Return the (X, Y) coordinate for the center point of the cell that contains the specified text.  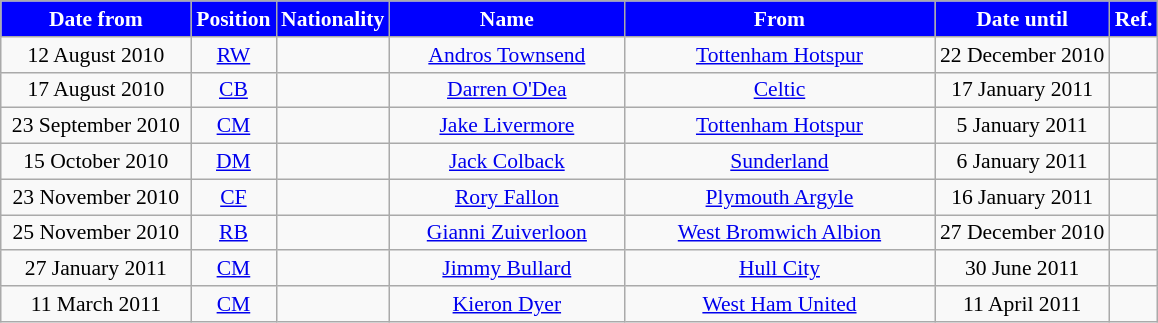
23 November 2010 (96, 197)
Celtic (779, 90)
Gianni Zuiverloon (506, 233)
27 December 2010 (1022, 233)
CF (234, 197)
Jake Livermore (506, 126)
Jack Colback (506, 162)
23 September 2010 (96, 126)
25 November 2010 (96, 233)
11 April 2011 (1022, 304)
27 January 2011 (96, 269)
RW (234, 55)
Rory Fallon (506, 197)
Sunderland (779, 162)
Date from (96, 19)
17 January 2011 (1022, 90)
30 June 2011 (1022, 269)
16 January 2011 (1022, 197)
West Bromwich Albion (779, 233)
West Ham United (779, 304)
Andros Townsend (506, 55)
17 August 2010 (96, 90)
Name (506, 19)
CB (234, 90)
22 December 2010 (1022, 55)
DM (234, 162)
15 October 2010 (96, 162)
Nationality (332, 19)
Hull City (779, 269)
Darren O'Dea (506, 90)
Kieron Dyer (506, 304)
Plymouth Argyle (779, 197)
Ref. (1134, 19)
5 January 2011 (1022, 126)
12 August 2010 (96, 55)
Date until (1022, 19)
RB (234, 233)
From (779, 19)
11 March 2011 (96, 304)
Position (234, 19)
Jimmy Bullard (506, 269)
6 January 2011 (1022, 162)
